Capture the cell that displays the provided text and extract its (x, y) central coordinate. 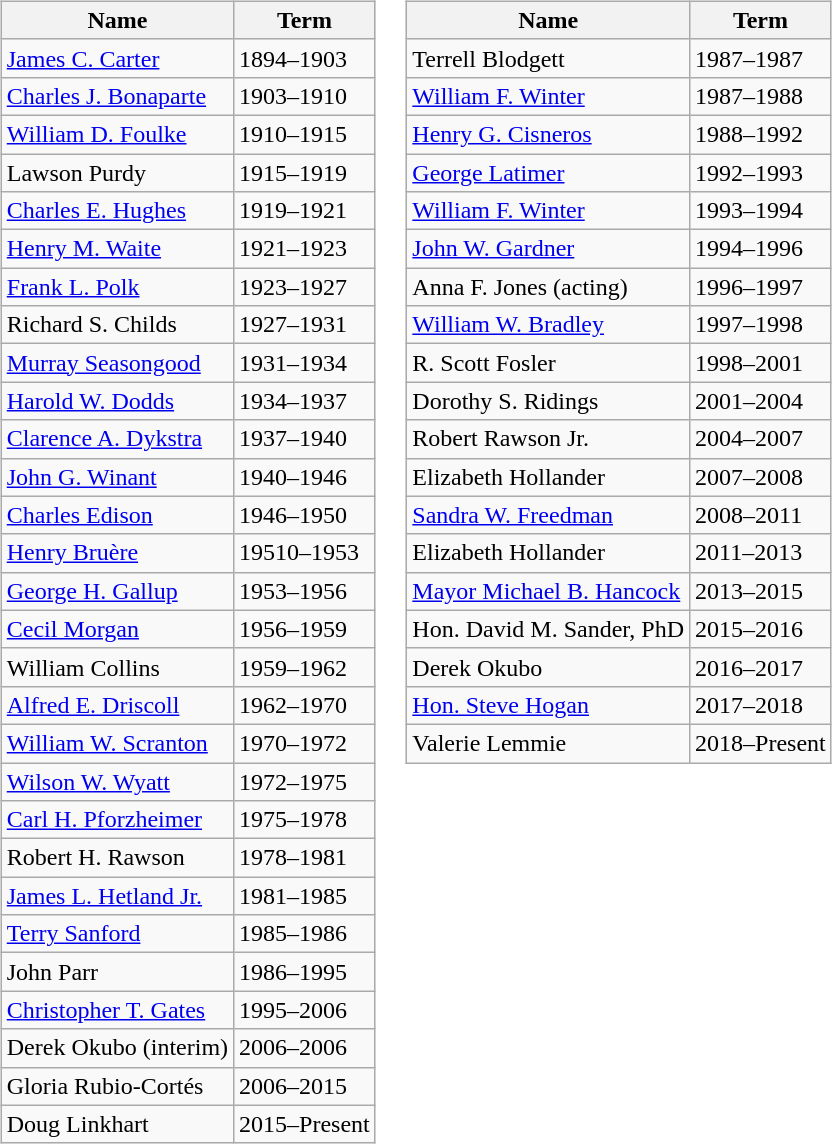
William D. Foulke (117, 134)
Robert Rawson Jr. (548, 439)
2015–2016 (761, 629)
1927–1931 (305, 325)
Wilson W. Wyatt (117, 781)
1962–1970 (305, 705)
1981–1985 (305, 896)
1931–1934 (305, 363)
Hon. Steve Hogan (548, 705)
Derek Okubo (interim) (117, 1048)
Charles E. Hughes (117, 211)
1987–1988 (761, 96)
Frank L. Polk (117, 287)
William W. Scranton (117, 743)
John W. Gardner (548, 249)
2015–Present (305, 1124)
2001–2004 (761, 401)
Clarence A. Dykstra (117, 439)
James C. Carter (117, 58)
Alfred E. Driscoll (117, 705)
2006–2015 (305, 1086)
Lawson Purdy (117, 173)
1998–2001 (761, 363)
John Parr (117, 972)
William Collins (117, 667)
William W. Bradley (548, 325)
1940–1946 (305, 477)
1956–1959 (305, 629)
Henry M. Waite (117, 249)
1894–1903 (305, 58)
2006–2006 (305, 1048)
Doug Linkhart (117, 1124)
Robert H. Rawson (117, 858)
George Latimer (548, 173)
2007–2008 (761, 477)
Hon. David M. Sander, PhD (548, 629)
1986–1995 (305, 972)
1919–1921 (305, 211)
1953–1956 (305, 591)
1997–1998 (761, 325)
1934–1937 (305, 401)
1915–1919 (305, 173)
John G. Winant (117, 477)
Henry Bruère (117, 553)
Henry G. Cisneros (548, 134)
Mayor Michael B. Hancock (548, 591)
Christopher T. Gates (117, 1010)
Charles Edison (117, 515)
1988–1992 (761, 134)
1975–1978 (305, 820)
2011–2013 (761, 553)
1995–2006 (305, 1010)
1946–1950 (305, 515)
1972–1975 (305, 781)
2008–2011 (761, 515)
1996–1997 (761, 287)
1921–1923 (305, 249)
Terrell Blodgett (548, 58)
1992–1993 (761, 173)
1994–1996 (761, 249)
R. Scott Fosler (548, 363)
1985–1986 (305, 934)
2018–Present (761, 743)
1959–1962 (305, 667)
1993–1994 (761, 211)
19510–1953 (305, 553)
Dorothy S. Ridings (548, 401)
Carl H. Pforzheimer (117, 820)
2013–2015 (761, 591)
Terry Sanford (117, 934)
Cecil Morgan (117, 629)
George H. Gallup (117, 591)
2016–2017 (761, 667)
1910–1915 (305, 134)
Harold W. Dodds (117, 401)
2004–2007 (761, 439)
1923–1927 (305, 287)
1903–1910 (305, 96)
Gloria Rubio-Cortés (117, 1086)
Richard S. Childs (117, 325)
James L. Hetland Jr. (117, 896)
1970–1972 (305, 743)
Derek Okubo (548, 667)
1937–1940 (305, 439)
Anna F. Jones (acting) (548, 287)
1987–1987 (761, 58)
Murray Seasongood (117, 363)
Valerie Lemmie (548, 743)
2017–2018 (761, 705)
Charles J. Bonaparte (117, 96)
1978–1981 (305, 858)
Sandra W. Freedman (548, 515)
